Return the (x, y) coordinate for the center point of the cell that contains the specified text.  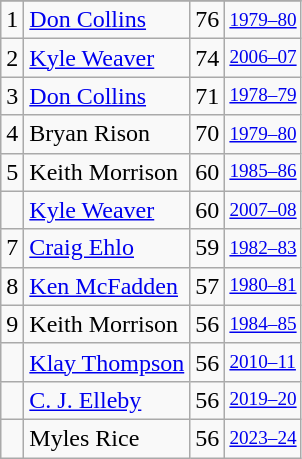
Ken McFadden (107, 286)
1982–83 (263, 248)
3 (12, 96)
70 (208, 134)
76 (208, 20)
1985–86 (263, 172)
Craig Ehlo (107, 248)
2010–11 (263, 362)
71 (208, 96)
Bryan Rison (107, 134)
2006–07 (263, 58)
1978–79 (263, 96)
1984–85 (263, 324)
C. J. Elleby (107, 400)
8 (12, 286)
Klay Thompson (107, 362)
1 (12, 20)
2023–24 (263, 438)
5 (12, 172)
1980–81 (263, 286)
9 (12, 324)
7 (12, 248)
2 (12, 58)
Myles Rice (107, 438)
59 (208, 248)
2007–08 (263, 210)
2019–20 (263, 400)
57 (208, 286)
74 (208, 58)
4 (12, 134)
